Determine the (X, Y) coordinate at the center of the cell enclosing the given text.  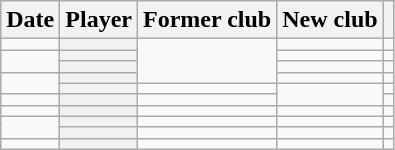
Former club (206, 20)
Date (30, 20)
Player (99, 20)
New club (330, 20)
